Identify which cell holds the provided text, then report its (X, Y) central coordinate. 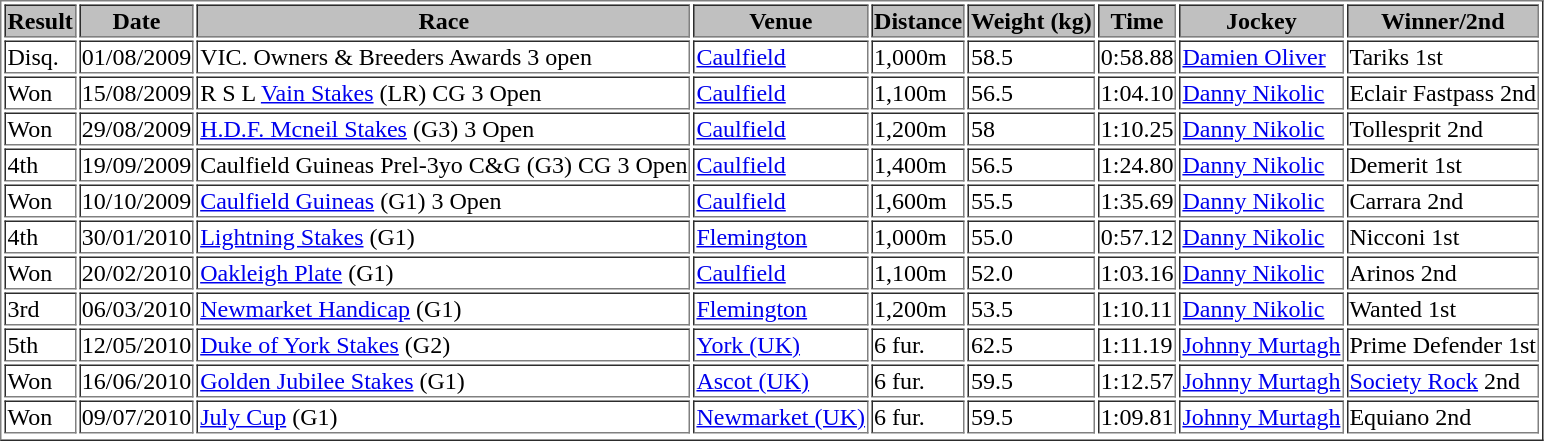
1:35.69 (1138, 200)
VIC. Owners & Breeders Awards 3 open (444, 56)
1:09.81 (1138, 416)
58 (1032, 128)
Date (136, 20)
58.5 (1032, 56)
3rd (40, 308)
Eclair Fastpass 2nd (1442, 92)
H.D.F. Mcneil Stakes (G3) 3 Open (444, 128)
29/08/2009 (136, 128)
53.5 (1032, 308)
R S L Vain Stakes (LR) CG 3 Open (444, 92)
5th (40, 344)
1:12.57 (1138, 380)
Lightning Stakes (G1) (444, 236)
1:24.80 (1138, 164)
10/10/2009 (136, 200)
Time (1138, 20)
Result (40, 20)
Race (444, 20)
1:11.19 (1138, 344)
Arinos 2nd (1442, 272)
Society Rock 2nd (1442, 380)
July Cup (G1) (444, 416)
1:03.16 (1138, 272)
Caulfield Guineas Prel-3yo C&G (G3) CG 3 Open (444, 164)
Demerit 1st (1442, 164)
55.0 (1032, 236)
1:04.10 (1138, 92)
20/02/2010 (136, 272)
Tollesprit 2nd (1442, 128)
52.0 (1032, 272)
0:57.12 (1138, 236)
09/07/2010 (136, 416)
Equiano 2nd (1442, 416)
Disq. (40, 56)
1:10.11 (1138, 308)
1,600m (918, 200)
01/08/2009 (136, 56)
1,400m (918, 164)
06/03/2010 (136, 308)
62.5 (1032, 344)
Oakleigh Plate (G1) (444, 272)
Newmarket Handicap (G1) (444, 308)
Venue (780, 20)
Caulfield Guineas (G1) 3 Open (444, 200)
Ascot (UK) (780, 380)
1:10.25 (1138, 128)
Golden Jubilee Stakes (G1) (444, 380)
Duke of York Stakes (G2) (444, 344)
0:58.88 (1138, 56)
55.5 (1032, 200)
Weight (kg) (1032, 20)
12/05/2010 (136, 344)
Winner/2nd (1442, 20)
16/06/2010 (136, 380)
Jockey (1261, 20)
Nicconi 1st (1442, 236)
Tariks 1st (1442, 56)
15/08/2009 (136, 92)
York (UK) (780, 344)
Carrara 2nd (1442, 200)
Wanted 1st (1442, 308)
Distance (918, 20)
Prime Defender 1st (1442, 344)
Newmarket (UK) (780, 416)
Damien Oliver (1261, 56)
30/01/2010 (136, 236)
19/09/2009 (136, 164)
